For the text-containing cell, return its midpoint in (x, y) coordinate format. 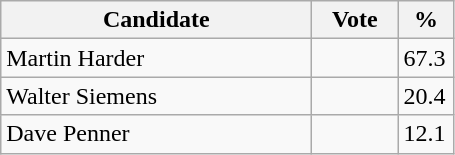
% (426, 20)
67.3 (426, 58)
12.1 (426, 134)
Dave Penner (156, 134)
Walter Siemens (156, 96)
Candidate (156, 20)
Martin Harder (156, 58)
20.4 (426, 96)
Vote (355, 20)
